Determine the (x, y) coordinate at the center of the cell enclosing the given text.  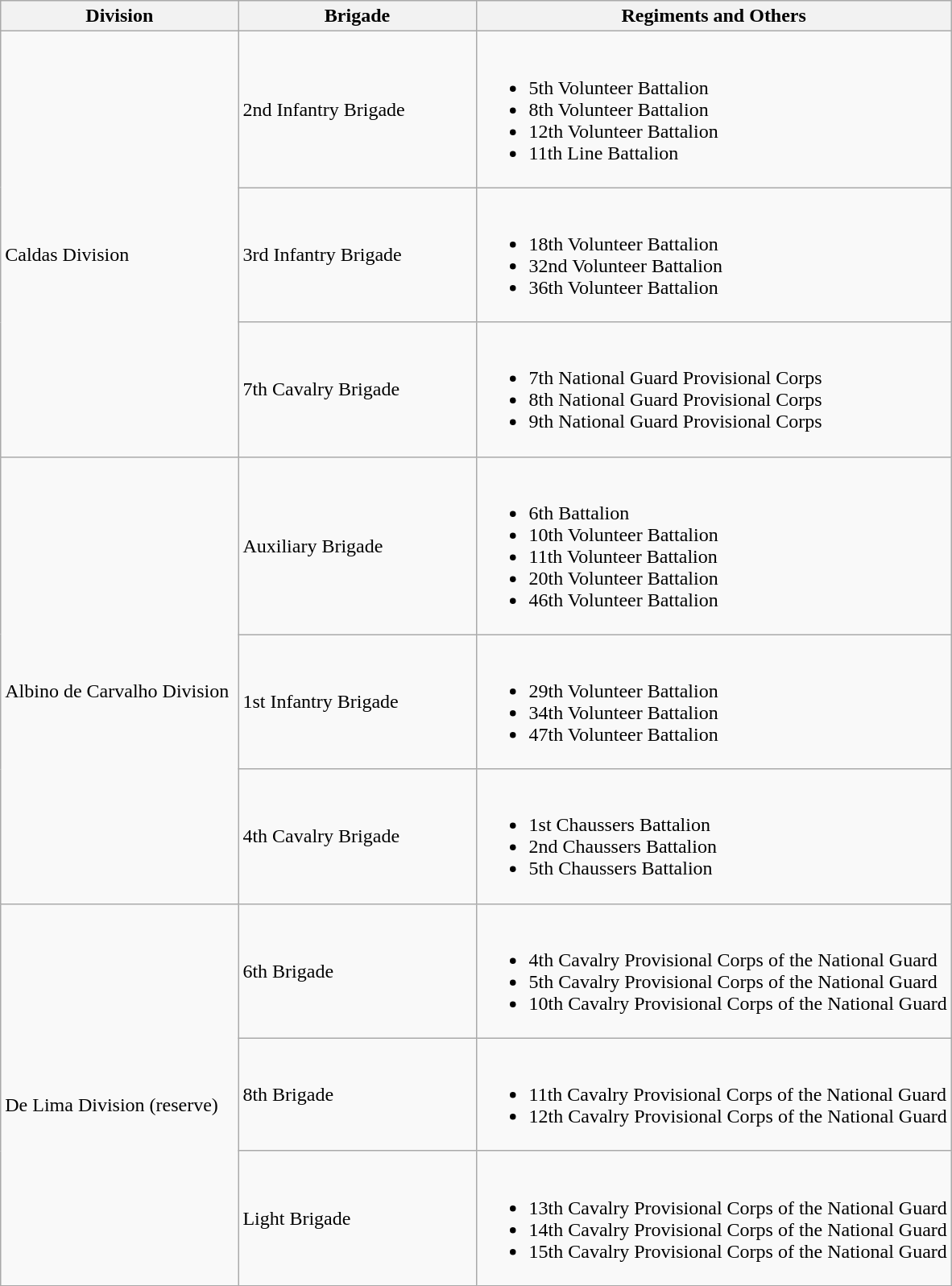
6th Brigade (358, 971)
Caldas Division (119, 244)
4th Cavalry Brigade (358, 836)
8th Brigade (358, 1094)
6th Battalion10th Volunteer Battalion11th Volunteer Battalion20th Volunteer Battalion46th Volunteer Battalion (714, 546)
29th Volunteer Battalion34th Volunteer Battalion47th Volunteer Battalion (714, 702)
7th National Guard Provisional Corps8th National Guard Provisional Corps9th National Guard Provisional Corps (714, 390)
Albino de Carvalho Division (119, 680)
Regiments and Others (714, 16)
Light Brigade (358, 1218)
Brigade (358, 16)
5th Volunteer Battalion8th Volunteer Battalion12th Volunteer Battalion11th Line Battalion (714, 110)
1st Infantry Brigade (358, 702)
18th Volunteer Battalion32nd Volunteer Battalion36th Volunteer Battalion (714, 254)
1st Chaussers Battalion2nd Chaussers Battalion5th Chaussers Battalion (714, 836)
De Lima Division (reserve) (119, 1094)
3rd Infantry Brigade (358, 254)
Auxiliary Brigade (358, 546)
7th Cavalry Brigade (358, 390)
Division (119, 16)
2nd Infantry Brigade (358, 110)
11th Cavalry Provisional Corps of the National Guard12th Cavalry Provisional Corps of the National Guard (714, 1094)
